Locate the cell with the specified text and output its (X, Y) center coordinate. 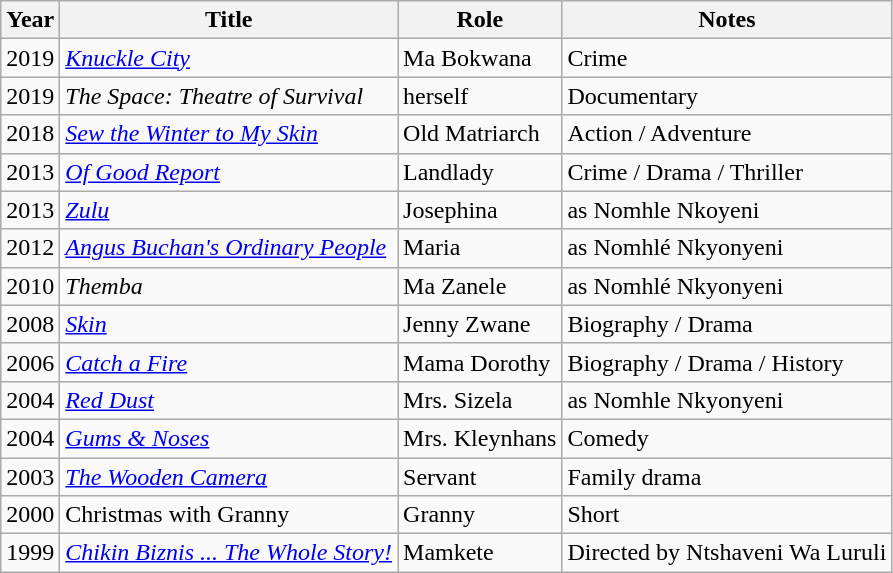
Chikin Biznis ... The Whole Story! (229, 553)
Crime / Drama / Thriller (727, 172)
Red Dust (229, 400)
Directed by Ntshaveni Wa Luruli (727, 553)
Themba (229, 286)
Crime (727, 58)
Christmas with Granny (229, 515)
Old Matriarch (480, 134)
Role (480, 20)
1999 (30, 553)
herself (480, 96)
Of Good Report (229, 172)
as Nomhle Nkoyeni (727, 210)
Mama Dorothy (480, 362)
2000 (30, 515)
Ma Zanele (480, 286)
as Nomhle Nkyonyeni (727, 400)
Ma Bokwana (480, 58)
2008 (30, 324)
Granny (480, 515)
Action / Adventure (727, 134)
Short (727, 515)
2003 (30, 477)
Jenny Zwane (480, 324)
Family drama (727, 477)
The Wooden Camera (229, 477)
Mamkete (480, 553)
Servant (480, 477)
Landlady (480, 172)
Mrs. Sizela (480, 400)
2010 (30, 286)
Biography / Drama / History (727, 362)
2006 (30, 362)
2012 (30, 248)
Documentary (727, 96)
Knuckle City (229, 58)
Notes (727, 20)
Josephina (480, 210)
Catch a Fire (229, 362)
2018 (30, 134)
Year (30, 20)
Comedy (727, 438)
Angus Buchan's Ordinary People (229, 248)
Skin (229, 324)
Mrs. Kleynhans (480, 438)
Sew the Winter to My Skin (229, 134)
Gums & Noses (229, 438)
Zulu (229, 210)
Maria (480, 248)
The Space: Theatre of Survival (229, 96)
Biography / Drama (727, 324)
Title (229, 20)
